Capture the cell that displays the provided text and extract its (X, Y) central coordinate. 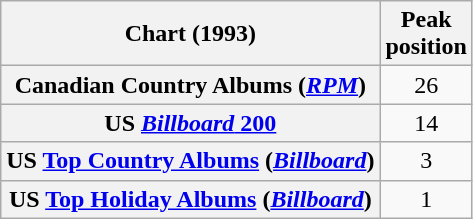
US Billboard 200 (190, 123)
26 (426, 85)
Canadian Country Albums (RPM) (190, 85)
Peak position (426, 34)
US Top Country Albums (Billboard) (190, 161)
14 (426, 123)
1 (426, 199)
US Top Holiday Albums (Billboard) (190, 199)
Chart (1993) (190, 34)
3 (426, 161)
